Extract the [x, y] coordinate from the center of the cell holding the provided text.  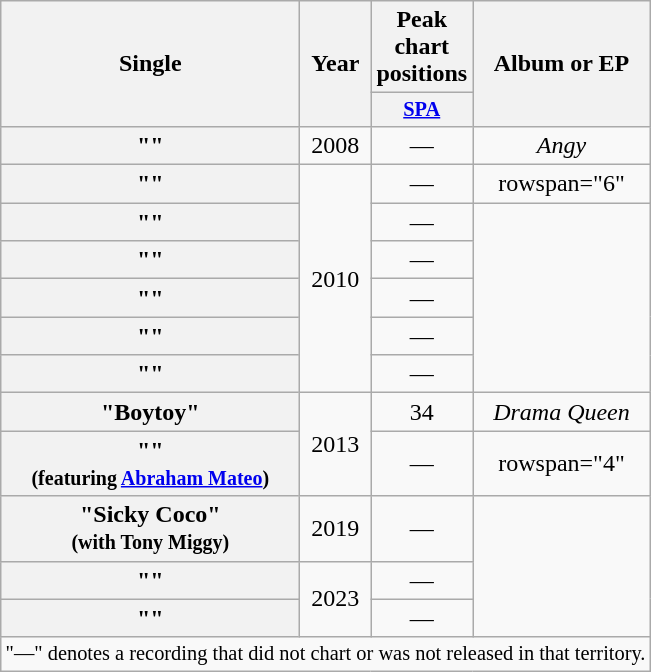
Year [336, 64]
Drama Queen [562, 412]
rowspan="4" [562, 464]
2008 [336, 145]
2019 [336, 528]
34 [422, 412]
""(featuring Abraham Mateo) [150, 464]
2023 [336, 599]
Angy [562, 145]
Album or EP [562, 64]
2010 [336, 279]
SPA [422, 110]
"Sicky Coco"(with Tony Miggy) [150, 528]
Peak chart positions [422, 47]
2013 [336, 444]
"Boytoy" [150, 412]
Single [150, 64]
"—" denotes a recording that did not chart or was not released in that territory. [326, 654]
rowspan="6" [562, 184]
